Capture the cell that displays the provided text and extract its (X, Y) central coordinate. 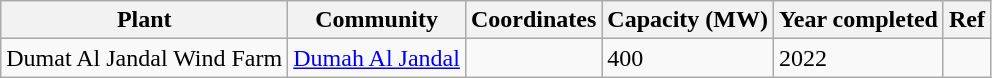
Coordinates (533, 20)
Plant (144, 20)
2022 (859, 58)
Year completed (859, 20)
Community (377, 20)
Dumah Al Jandal (377, 58)
Ref (966, 20)
Dumat Al Jandal Wind Farm (144, 58)
Capacity (MW) (688, 20)
400 (688, 58)
